Capture the cell that displays the provided text and extract its (x, y) central coordinate. 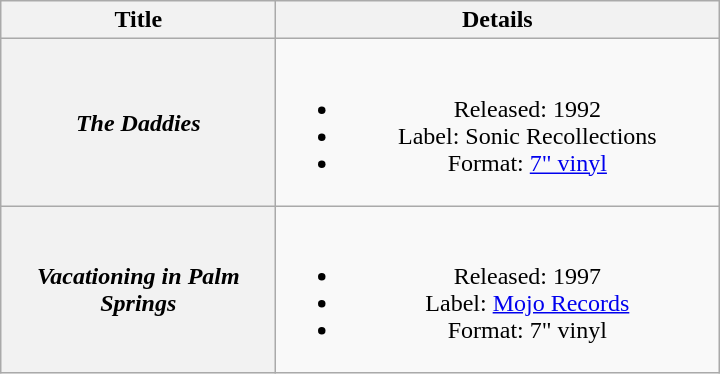
The Daddies (138, 122)
Released: 1997Label: Mojo RecordsFormat: 7" vinyl (498, 290)
Title (138, 20)
Released: 1992Label: Sonic RecollectionsFormat: 7" vinyl (498, 122)
Details (498, 20)
Vacationing in Palm Springs (138, 290)
